Provide the [x, y] coordinate of the cell's center where the given text is located.  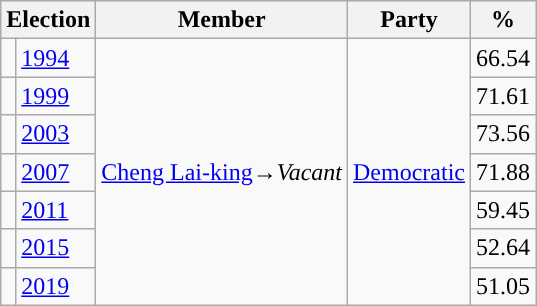
Member [222, 20]
2003 [56, 134]
2011 [56, 210]
66.54 [504, 58]
Party [410, 20]
71.88 [504, 172]
59.45 [504, 210]
51.05 [504, 286]
% [504, 20]
Democratic [410, 172]
52.64 [504, 248]
Election [48, 20]
1994 [56, 58]
71.61 [504, 96]
2019 [56, 286]
73.56 [504, 134]
2015 [56, 248]
Cheng Lai-king→Vacant [222, 172]
1999 [56, 96]
2007 [56, 172]
